Search for the cell housing the specified text and yield its [x, y] center coordinate. 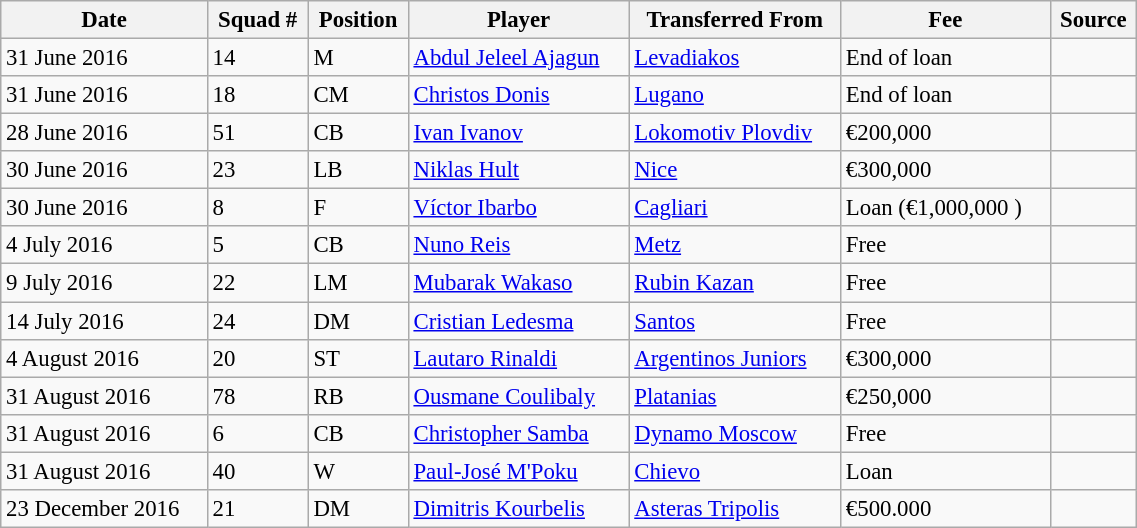
Levadiakos [735, 58]
40 [258, 471]
LM [358, 283]
M [358, 58]
Ousmane Coulibaly [518, 396]
Fee [946, 20]
14 July 2016 [104, 321]
23 [258, 170]
CM [358, 95]
9 July 2016 [104, 283]
5 [258, 245]
Cagliari [735, 208]
21 [258, 509]
Santos [735, 321]
Lautaro Rinaldi [518, 358]
14 [258, 58]
Loan [946, 471]
€250,000 [946, 396]
Ivan Ivanov [518, 133]
4 July 2016 [104, 245]
RB [358, 396]
Nice [735, 170]
Player [518, 20]
51 [258, 133]
Date [104, 20]
Abdul Jeleel Ajagun [518, 58]
Christos Donis [518, 95]
€500.000 [946, 509]
Source [1094, 20]
78 [258, 396]
Argentinos Juniors [735, 358]
18 [258, 95]
LB [358, 170]
Loan (€1,000,000 ) [946, 208]
Asteras Tripolis [735, 509]
6 [258, 433]
Nuno Reis [518, 245]
28 June 2016 [104, 133]
23 December 2016 [104, 509]
Metz [735, 245]
ST [358, 358]
Position [358, 20]
Dynamo Moscow [735, 433]
8 [258, 208]
€200,000 [946, 133]
22 [258, 283]
Cristian Ledesma [518, 321]
Lokomotiv Plovdiv [735, 133]
Lugano [735, 95]
Squad # [258, 20]
Niklas Hult [518, 170]
20 [258, 358]
F [358, 208]
4 August 2016 [104, 358]
Platanias [735, 396]
W [358, 471]
Transferred From [735, 20]
24 [258, 321]
Rubin Kazan [735, 283]
Christopher Samba [518, 433]
Paul-José M'Poku [518, 471]
Chievo [735, 471]
Dimitris Kourbelis [518, 509]
Víctor Ibarbo [518, 208]
Mubarak Wakaso [518, 283]
